Output the [x, y] coordinate of the center of the cell containing the given text.  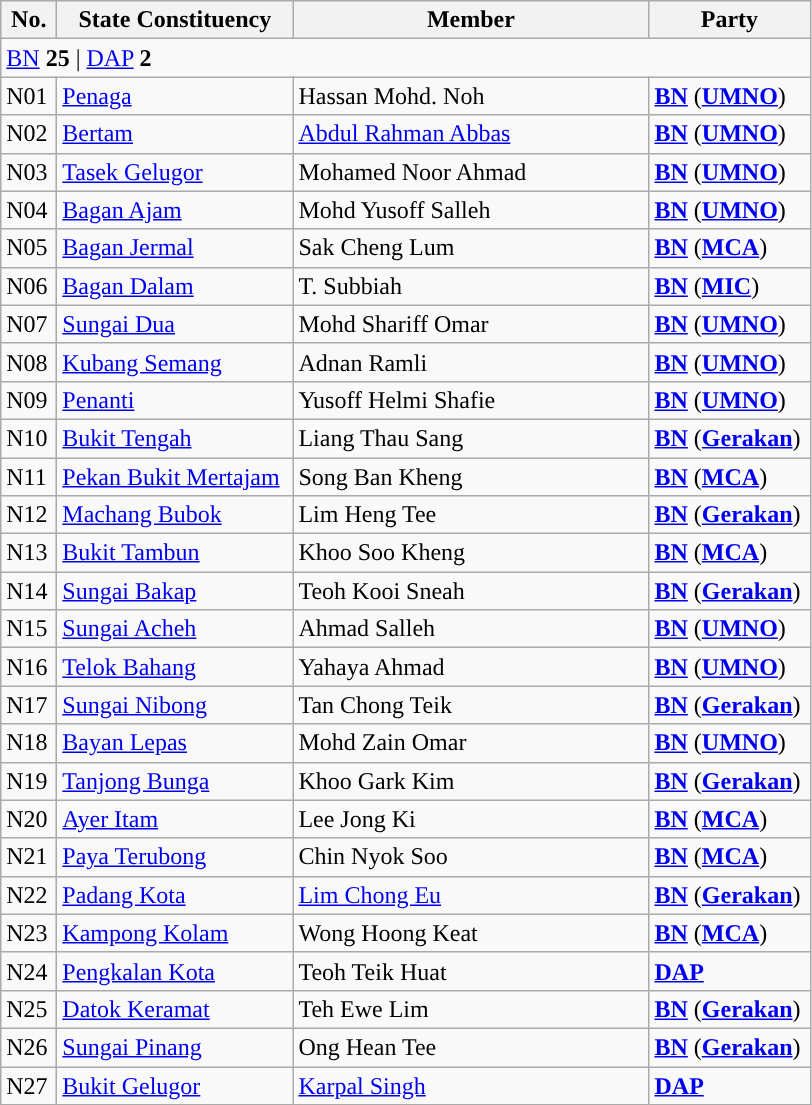
N03 [29, 172]
Sak Cheng Lum [471, 248]
BN 25 | DAP 2 [406, 58]
Padang Kota [175, 895]
Abdul Rahman Abbas [471, 134]
Bukit Tengah [175, 438]
Lim Chong Eu [471, 895]
T. Subbiah [471, 286]
Sungai Pinang [175, 1047]
Yahaya Ahmad [471, 667]
Ahmad Salleh [471, 629]
Sungai Acheh [175, 629]
N23 [29, 933]
Khoo Gark Kim [471, 781]
Bukit Gelugor [175, 1085]
Ayer Itam [175, 819]
Liang Thau Sang [471, 438]
Pekan Bukit Mertajam [175, 477]
N04 [29, 210]
Ong Hean Tee [471, 1047]
Pengkalan Kota [175, 971]
Datok Keramat [175, 1009]
Kubang Semang [175, 362]
N09 [29, 400]
Bagan Jermal [175, 248]
Bagan Ajam [175, 210]
Mohd Shariff Omar [471, 324]
N12 [29, 515]
Machang Bubok [175, 515]
N27 [29, 1085]
N08 [29, 362]
N06 [29, 286]
No. [29, 20]
N17 [29, 705]
Telok Bahang [175, 667]
N24 [29, 971]
Tanjong Bunga [175, 781]
N15 [29, 629]
Khoo Soo Kheng [471, 553]
N14 [29, 591]
Sungai Bakap [175, 591]
Paya Terubong [175, 857]
Teoh Teik Huat [471, 971]
N02 [29, 134]
Bukit Tambun [175, 553]
Tan Chong Teik [471, 705]
N16 [29, 667]
Sungai Nibong [175, 705]
Bagan Dalam [175, 286]
N05 [29, 248]
N22 [29, 895]
Song Ban Kheng [471, 477]
Teoh Kooi Sneah [471, 591]
Kampong Kolam [175, 933]
Yusoff Helmi Shafie [471, 400]
Bayan Lepas [175, 743]
Penaga [175, 96]
N07 [29, 324]
Mohamed Noor Ahmad [471, 172]
N26 [29, 1047]
Hassan Mohd. Noh [471, 96]
Lee Jong Ki [471, 819]
N19 [29, 781]
Member [471, 20]
N21 [29, 857]
Chin Nyok Soo [471, 857]
Tasek Gelugor [175, 172]
Bertam [175, 134]
N25 [29, 1009]
N10 [29, 438]
Penanti [175, 400]
Sungai Dua [175, 324]
N20 [29, 819]
Mohd Zain Omar [471, 743]
State Constituency [175, 20]
Teh Ewe Lim [471, 1009]
Wong Hoong Keat [471, 933]
Karpal Singh [471, 1085]
Mohd Yusoff Salleh [471, 210]
N01 [29, 96]
Party [730, 20]
BN (MIC) [730, 286]
N18 [29, 743]
Lim Heng Tee [471, 515]
N13 [29, 553]
Adnan Ramli [471, 362]
N11 [29, 477]
